Determine the [x, y] coordinate at the center of the cell enclosing the given text.  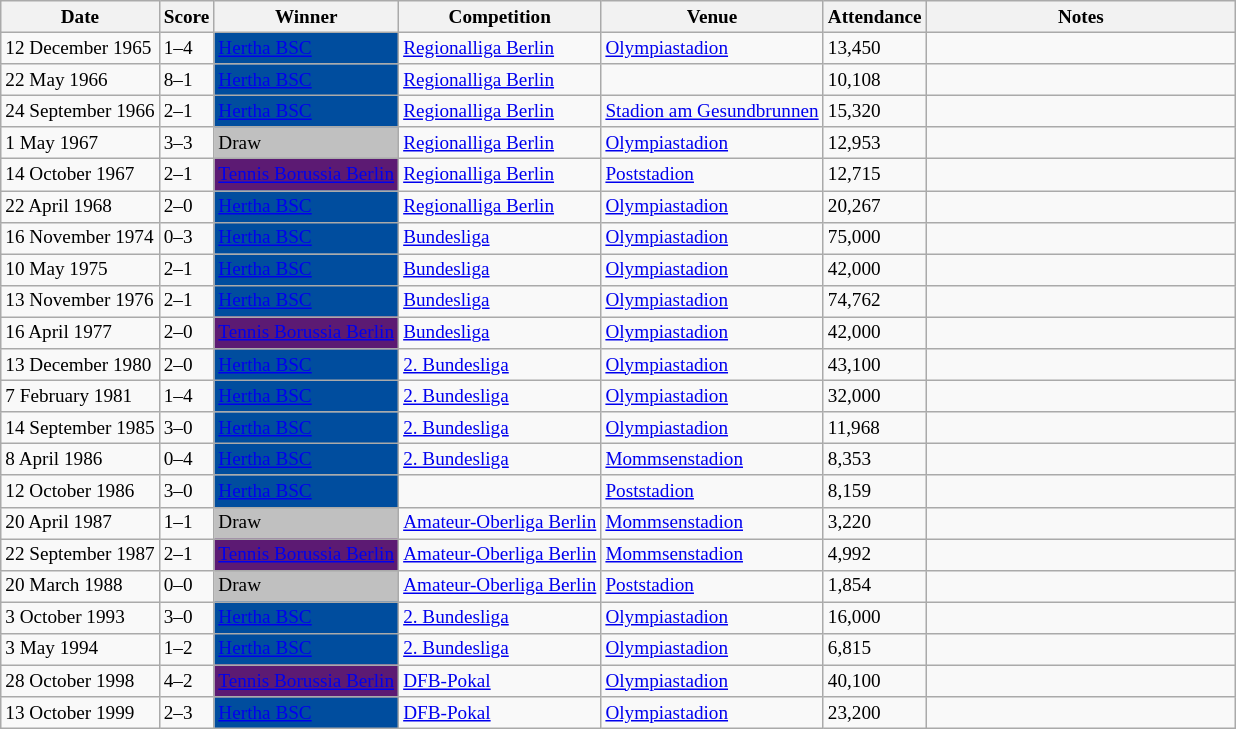
Score [186, 17]
16 April 1977 [80, 333]
13 November 1976 [80, 301]
13,450 [874, 48]
Notes [1080, 17]
3 May 1994 [80, 649]
1 May 1967 [80, 143]
1,854 [874, 586]
4,992 [874, 554]
Attendance [874, 17]
7 February 1981 [80, 396]
12 October 1986 [80, 491]
40,100 [874, 681]
43,100 [874, 365]
Stadion am Gesundbrunnen [712, 111]
24 September 1966 [80, 111]
8,159 [874, 491]
Competition [500, 17]
8,353 [874, 460]
11,968 [874, 428]
28 October 1998 [80, 681]
13 October 1999 [80, 713]
10 May 1975 [80, 270]
3 October 1993 [80, 618]
Date [80, 17]
14 October 1967 [80, 175]
23,200 [874, 713]
75,000 [874, 238]
2–3 [186, 713]
8–1 [186, 80]
22 September 1987 [80, 554]
10,108 [874, 80]
4–2 [186, 681]
0–4 [186, 460]
15,320 [874, 111]
14 September 1985 [80, 428]
0–0 [186, 586]
12 December 1965 [80, 48]
6,815 [874, 649]
22 May 1966 [80, 80]
3,220 [874, 523]
12,953 [874, 143]
1–2 [186, 649]
1–1 [186, 523]
16 November 1974 [80, 238]
12,715 [874, 175]
22 April 1968 [80, 206]
0–3 [186, 238]
13 December 1980 [80, 365]
20 March 1988 [80, 586]
32,000 [874, 396]
8 April 1986 [80, 460]
20 April 1987 [80, 523]
20,267 [874, 206]
16,000 [874, 618]
Winner [306, 17]
74,762 [874, 301]
3–3 [186, 143]
Venue [712, 17]
